Return the (x, y) coordinate for the center point of the cell that contains the specified text.  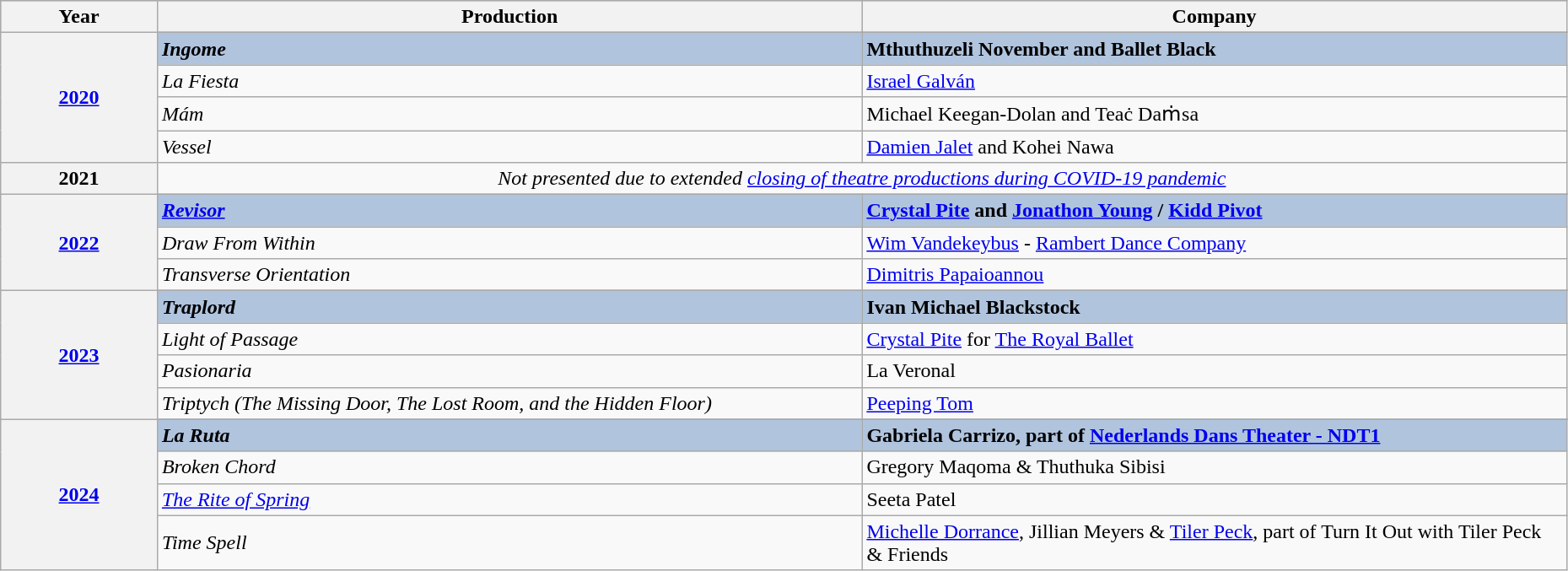
Crystal Pite for The Royal Ballet (1215, 339)
Pasionaria (509, 371)
Revisor (509, 211)
2021 (79, 179)
Michael Keegan-Dolan and Teaċ Daṁsa (1215, 114)
Wim Vandekeybus - Rambert Dance Company (1215, 243)
Draw From Within (509, 243)
Time Spell (509, 543)
Mám (509, 114)
2022 (79, 243)
Michelle Dorrance, Jillian Meyers & Tiler Peck, part of Turn It Out with Tiler Peck & Friends (1215, 543)
Israel Galván (1215, 81)
Gregory Maqoma & Thuthuka Sibisi (1215, 467)
2024 (79, 494)
Not presented due to extended closing of theatre productions during COVID-19 pandemic (862, 179)
Vessel (509, 146)
The Rite of Spring (509, 499)
Gabriela Carrizo, part of Nederlands Dans Theater - NDT1 (1215, 435)
2023 (79, 355)
Mthuthuzeli November and Ballet Black (1215, 49)
Year (79, 17)
Light of Passage (509, 339)
Peeping Tom (1215, 403)
Company (1215, 17)
Traplord (509, 307)
Dimitris Papaioannou (1215, 275)
Ingome (509, 49)
2020 (79, 98)
Transverse Orientation (509, 275)
Damien Jalet and Kohei Nawa (1215, 146)
Seeta Patel (1215, 499)
La Veronal (1215, 371)
Broken Chord (509, 467)
Triptych (The Missing Door, The Lost Room, and the Hidden Floor) (509, 403)
La Ruta (509, 435)
Crystal Pite and Jonathon Young / Kidd Pivot (1215, 211)
Ivan Michael Blackstock (1215, 307)
Production (509, 17)
La Fiesta (509, 81)
